Return the (X, Y) coordinate for the center point of the cell that contains the specified text.  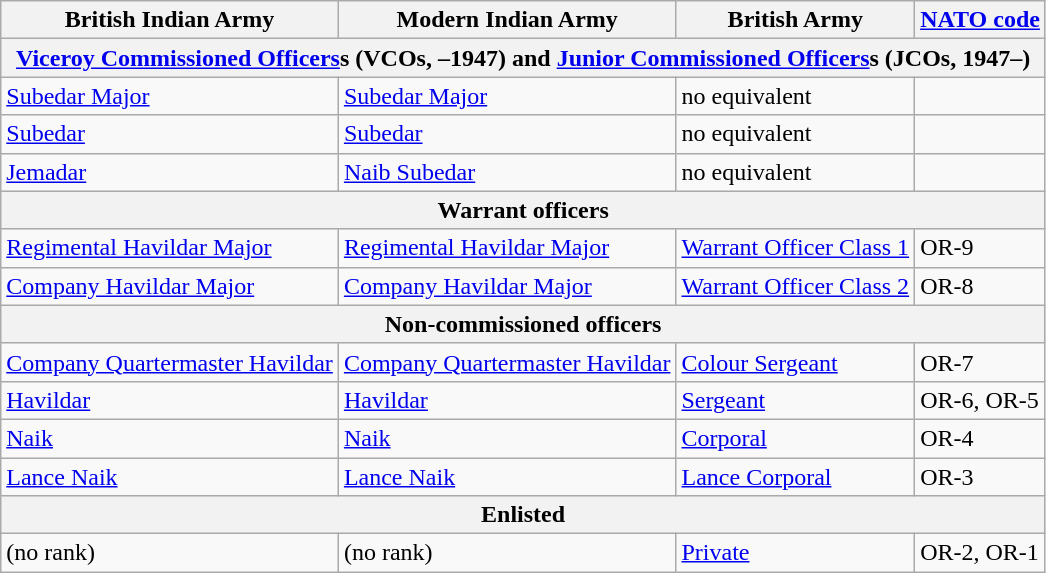
British Indian Army (170, 20)
Jemadar (170, 172)
Enlisted (524, 515)
Sergeant (796, 400)
OR-2, OR-1 (980, 553)
Warrant Officer Class 2 (796, 286)
Private (796, 553)
Viceroy Commissioned Officerss (VCOs, –1947) and Junior Commissioned Officerss (JCOs, 1947–) (524, 58)
Warrant Officer Class 1 (796, 248)
Warrant officers (524, 210)
Modern Indian Army (507, 20)
British Army (796, 20)
OR-8 (980, 286)
Non-commissioned officers (524, 324)
OR-7 (980, 362)
Colour Sergeant (796, 362)
Corporal (796, 438)
OR-3 (980, 477)
OR-9 (980, 248)
OR-4 (980, 438)
OR-6, OR-5 (980, 400)
Lance Corporal (796, 477)
NATO code (980, 20)
Naib Subedar (507, 172)
